Provide the [X, Y] coordinate of the cell's center where the given text is located.  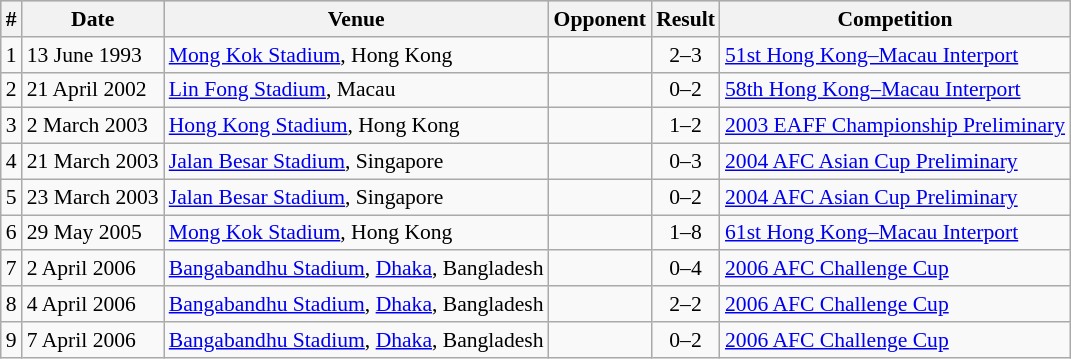
Date [93, 19]
4 [12, 162]
1–8 [686, 233]
2 March 2003 [93, 126]
Competition [895, 19]
2 [12, 90]
61st Hong Kong–Macau Interport [895, 233]
6 [12, 233]
8 [12, 304]
21 March 2003 [93, 162]
1–2 [686, 126]
2 April 2006 [93, 269]
1 [12, 55]
13 June 1993 [93, 55]
21 April 2002 [93, 90]
58th Hong Kong–Macau Interport [895, 90]
7 April 2006 [93, 340]
29 May 2005 [93, 233]
51st Hong Kong–Macau Interport [895, 55]
0–3 [686, 162]
2–2 [686, 304]
0–4 [686, 269]
23 March 2003 [93, 197]
9 [12, 340]
7 [12, 269]
Result [686, 19]
Hong Kong Stadium, Hong Kong [356, 126]
5 [12, 197]
Opponent [600, 19]
4 April 2006 [93, 304]
2003 EAFF Championship Preliminary [895, 126]
Lin Fong Stadium, Macau [356, 90]
2–3 [686, 55]
Venue [356, 19]
# [12, 19]
3 [12, 126]
